Search for the cell housing the specified text and yield its (X, Y) center coordinate. 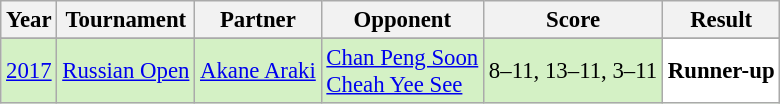
Runner-up (720, 72)
Partner (258, 20)
Year (29, 20)
8–11, 13–11, 3–11 (574, 72)
Opponent (402, 20)
Score (574, 20)
Chan Peng Soon Cheah Yee See (402, 72)
2017 (29, 72)
Russian Open (126, 72)
Akane Araki (258, 72)
Tournament (126, 20)
Result (720, 20)
